Identify which cell holds the provided text, then report its [X, Y] central coordinate. 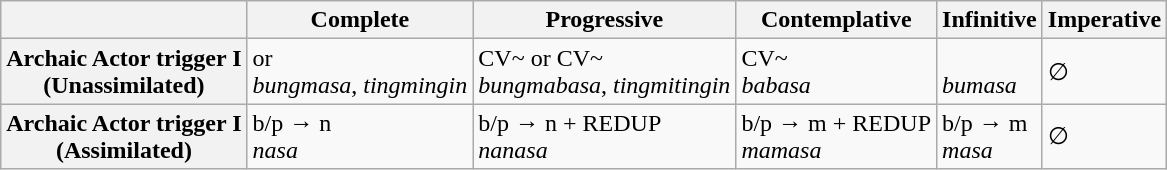
Archaic Actor trigger I(Unassimilated) [124, 72]
or bungmasa, tingmingin [360, 72]
Imperative [1104, 20]
b/p → m + REDUPmamasa [836, 136]
Contemplative [836, 20]
b/p → n + REDUPnanasa [604, 136]
Complete [360, 20]
Infinitive [990, 20]
b/p → mmasa [990, 136]
Progressive [604, 20]
Archaic Actor trigger I(Assimilated) [124, 136]
CV~ or CV~bungmabasa, tingmitingin [604, 72]
bumasa [990, 72]
b/p → nnasa [360, 136]
CV~babasa [836, 72]
